Extract the (X, Y) coordinate from the center of the cell holding the provided text.  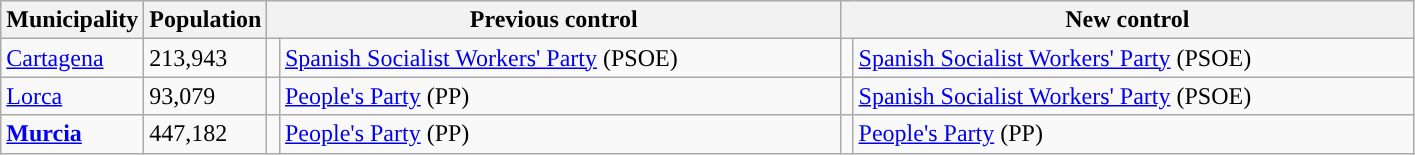
213,943 (206, 58)
Murcia (72, 134)
New control (1127, 20)
Municipality (72, 20)
93,079 (206, 96)
Previous control (554, 20)
447,182 (206, 134)
Cartagena (72, 58)
Lorca (72, 96)
Population (206, 20)
